Return [x, y] of the center of cell containing provided text 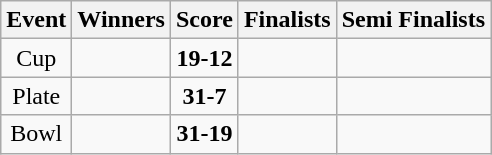
Winners [122, 20]
19-12 [204, 58]
Cup [36, 58]
Bowl [36, 134]
31-7 [204, 96]
31-19 [204, 134]
Event [36, 20]
Finalists [287, 20]
Score [204, 20]
Semi Finalists [413, 20]
Plate [36, 96]
